Determine the (X, Y) coordinate at the center of the cell enclosing the given text.  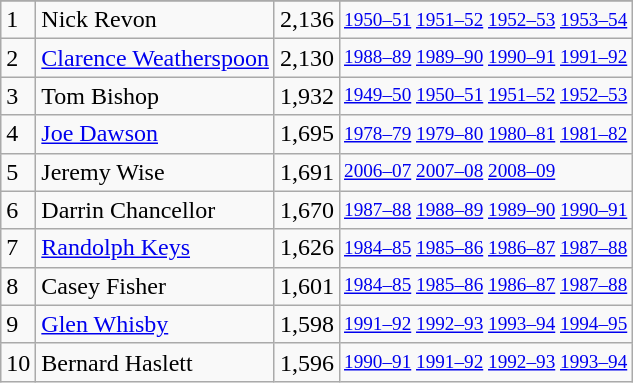
2006–07 2007–08 2008–09 (485, 172)
5 (18, 172)
3 (18, 96)
1,695 (306, 134)
1978–79 1979–80 1980–81 1981–82 (485, 134)
1,691 (306, 172)
1949–50 1950–51 1951–52 1952–53 (485, 96)
10 (18, 362)
Nick Revon (156, 20)
7 (18, 248)
1,932 (306, 96)
1,626 (306, 248)
Jeremy Wise (156, 172)
Clarence Weatherspoon (156, 58)
1,670 (306, 210)
9 (18, 324)
2,136 (306, 20)
1,598 (306, 324)
1950–51 1951–52 1952–53 1953–54 (485, 20)
Darrin Chancellor (156, 210)
2,130 (306, 58)
6 (18, 210)
1987–88 1988–89 1989–90 1990–91 (485, 210)
Casey Fisher (156, 286)
1,596 (306, 362)
1988–89 1989–90 1990–91 1991–92 (485, 58)
Glen Whisby (156, 324)
4 (18, 134)
2 (18, 58)
1 (18, 20)
Randolph Keys (156, 248)
1990–91 1991–92 1992–93 1993–94 (485, 362)
Joe Dawson (156, 134)
8 (18, 286)
1991–92 1992–93 1993–94 1994–95 (485, 324)
Bernard Haslett (156, 362)
1,601 (306, 286)
Tom Bishop (156, 96)
